Pinpoint the cell where the given text exists, returning its [X, Y] midpoint coordinate. 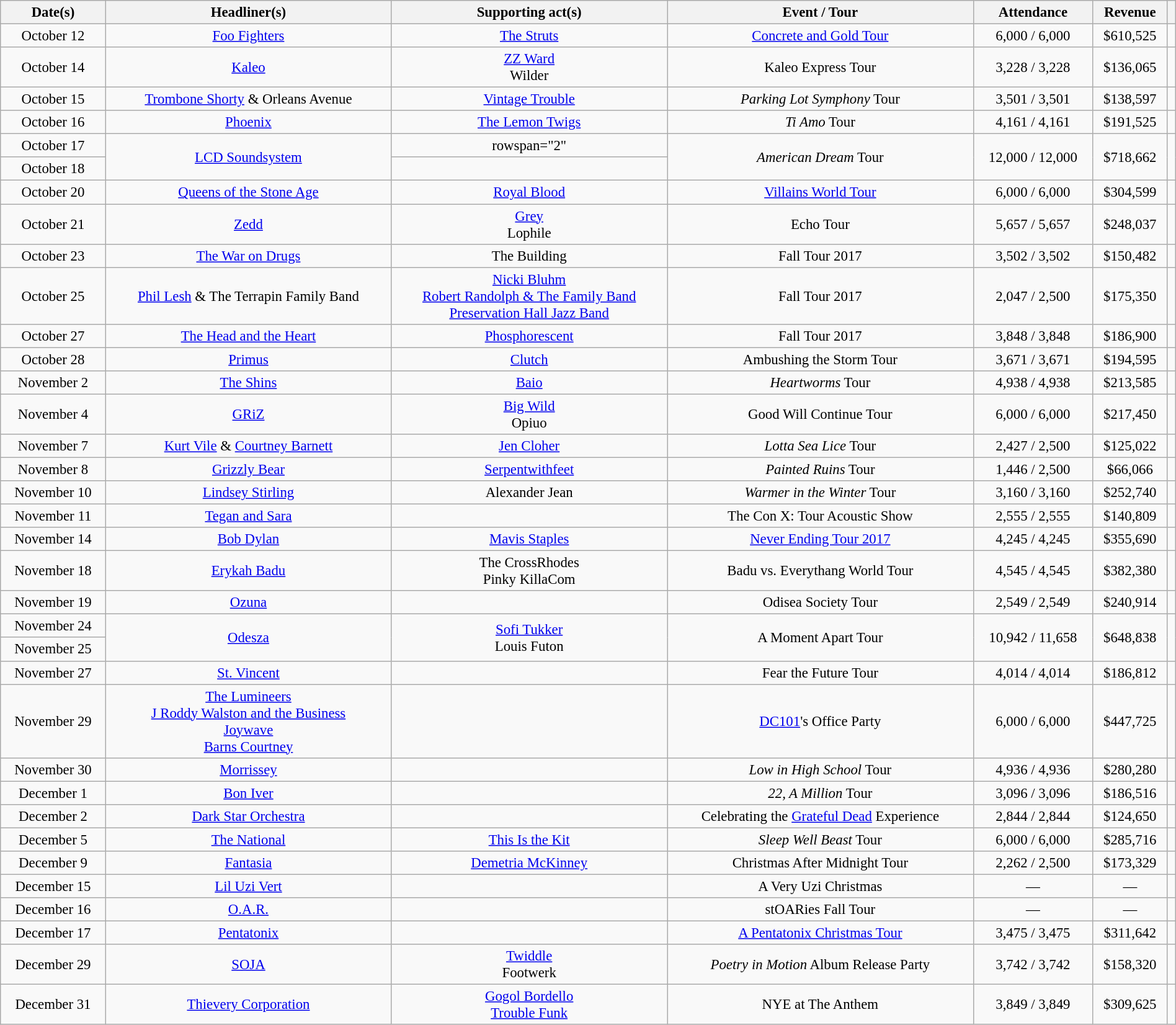
Headliner(s) [248, 12]
$158,320 [1130, 964]
3,848 / 3,848 [1033, 336]
Gogol BordelloTrouble Funk [530, 1005]
The CrossRhodesPinky KillaCom [530, 571]
SOJA [248, 964]
1,446 / 2,500 [1033, 469]
GreyLophile [530, 225]
Bon Iver [248, 793]
2,555 / 2,555 [1033, 516]
November 18 [53, 571]
This Is the Kit [530, 839]
A Moment Apart Tour [821, 638]
November 2 [53, 383]
3,502 / 3,502 [1033, 256]
Good Will Continue Tour [821, 414]
3,228 / 3,228 [1033, 67]
Christmas After Midnight Tour [821, 863]
The Shins [248, 383]
October 18 [53, 169]
3,849 / 3,849 [1033, 1005]
Sleep Well Beast Tour [821, 839]
2,262 / 2,500 [1033, 863]
The Building [530, 256]
November 14 [53, 539]
October 27 [53, 336]
Erykah Badu [248, 571]
Sofi TukkerLouis Futon [530, 638]
Badu vs. Everythang World Tour [821, 571]
November 4 [53, 414]
November 8 [53, 469]
Kaleo [248, 67]
Never Ending Tour 2017 [821, 539]
4,545 / 4,545 [1033, 571]
Attendance [1033, 12]
Lindsey Stirling [248, 493]
Revenue [1130, 12]
November 11 [53, 516]
Pentatonix [248, 933]
Nicki BluhmRobert Randolph & The Family BandPreservation Hall Jazz Band [530, 296]
December 17 [53, 933]
October 15 [53, 99]
2,549 / 2,549 [1033, 602]
Supporting act(s) [530, 12]
12,000 / 12,000 [1033, 158]
Ti Amo Tour [821, 122]
4,938 / 4,938 [1033, 383]
Ozuna [248, 602]
Thievery Corporation [248, 1005]
$186,516 [1130, 793]
Phil Lesh & The Terrapin Family Band [248, 296]
4,245 / 4,245 [1033, 539]
Villains World Tour [821, 192]
October 16 [53, 122]
Heartworms Tour [821, 383]
November 30 [53, 769]
$240,914 [1130, 602]
4,014 / 4,014 [1033, 673]
Tegan and Sara [248, 516]
Painted Ruins Tour [821, 469]
Foo Fighters [248, 36]
$309,625 [1130, 1005]
The Con X: Tour Acoustic Show [821, 516]
October 21 [53, 225]
Low in High School Tour [821, 769]
December 9 [53, 863]
$173,329 [1130, 863]
$610,525 [1130, 36]
Queens of the Stone Age [248, 192]
Primus [248, 359]
3,475 / 3,475 [1033, 933]
Alexander Jean [530, 493]
December 15 [53, 886]
3,096 / 3,096 [1033, 793]
November 19 [53, 602]
December 1 [53, 793]
Mavis Staples [530, 539]
October 12 [53, 36]
Clutch [530, 359]
4,161 / 4,161 [1033, 122]
Fear the Future Tour [821, 673]
$248,037 [1130, 225]
$285,716 [1130, 839]
Odisea Society Tour [821, 602]
Concrete and Gold Tour [821, 36]
TwiddleFootwerk [530, 964]
$125,022 [1130, 446]
Echo Tour [821, 225]
Warmer in the Winter Tour [821, 493]
3,160 / 3,160 [1033, 493]
December 29 [53, 964]
December 2 [53, 817]
October 25 [53, 296]
St. Vincent [248, 673]
The National [248, 839]
$191,525 [1130, 122]
3,671 / 3,671 [1033, 359]
Phoenix [248, 122]
Parking Lot Symphony Tour [821, 99]
Kurt Vile & Courtney Barnett [248, 446]
$311,642 [1130, 933]
Date(s) [53, 12]
$140,809 [1130, 516]
$175,350 [1130, 296]
ZZ WardWilder [530, 67]
$150,482 [1130, 256]
Jen Cloher [530, 446]
October 14 [53, 67]
Odesza [248, 638]
Demetria McKinney [530, 863]
Lil Uzi Vert [248, 886]
The War on Drugs [248, 256]
$447,725 [1130, 721]
October 20 [53, 192]
$648,838 [1130, 638]
December 16 [53, 910]
Grizzly Bear [248, 469]
A Pentatonix Christmas Tour [821, 933]
October 17 [53, 146]
$217,450 [1130, 414]
$124,650 [1130, 817]
Dark Star Orchestra [248, 817]
Bob Dylan [248, 539]
10,942 / 11,658 [1033, 638]
October 28 [53, 359]
$355,690 [1130, 539]
Kaleo Express Tour [821, 67]
Lotta Sea Lice Tour [821, 446]
Zedd [248, 225]
$138,597 [1130, 99]
3,742 / 3,742 [1033, 964]
LCD Soundsystem [248, 158]
stOARies Fall Tour [821, 910]
$186,812 [1130, 673]
Phosphorescent [530, 336]
2,047 / 2,500 [1033, 296]
November 27 [53, 673]
22, A Million Tour [821, 793]
Big WildOpiuo [530, 414]
$186,900 [1130, 336]
Trombone Shorty & Orleans Avenue [248, 99]
$136,065 [1130, 67]
The LumineersJ Roddy Walston and the BusinessJoywaveBarns Courtney [248, 721]
December 5 [53, 839]
November 25 [53, 650]
$280,280 [1130, 769]
2,844 / 2,844 [1033, 817]
Royal Blood [530, 192]
Serpentwithfeet [530, 469]
4,936 / 4,936 [1033, 769]
American Dream Tour [821, 158]
November 29 [53, 721]
Fantasia [248, 863]
The Struts [530, 36]
Event / Tour [821, 12]
November 7 [53, 446]
Celebrating the Grateful Dead Experience [821, 817]
GRiZ [248, 414]
Poetry in Motion Album Release Party [821, 964]
Ambushing the Storm Tour [821, 359]
5,657 / 5,657 [1033, 225]
$382,380 [1130, 571]
3,501 / 3,501 [1033, 99]
$213,585 [1130, 383]
2,427 / 2,500 [1033, 446]
December 31 [53, 1005]
$66,066 [1130, 469]
The Lemon Twigs [530, 122]
$718,662 [1130, 158]
November 10 [53, 493]
A Very Uzi Christmas [821, 886]
$252,740 [1130, 493]
$304,599 [1130, 192]
Vintage Trouble [530, 99]
October 23 [53, 256]
Baio [530, 383]
DC101's Office Party [821, 721]
O.A.R. [248, 910]
rowspan="2" [530, 146]
NYE at The Anthem [821, 1005]
Morrissey [248, 769]
November 24 [53, 626]
$194,595 [1130, 359]
The Head and the Heart [248, 336]
